Provide the [x, y] coordinate of the cell's center where the given text is located.  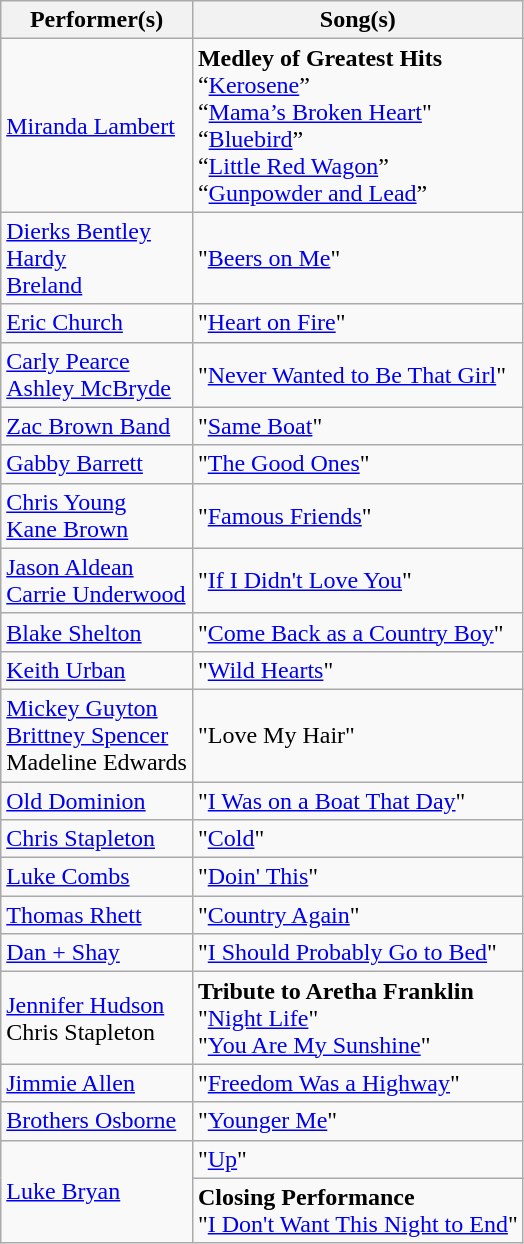
"If I Didn't Love You" [358, 580]
Miranda Lambert [97, 126]
"Famous Friends" [358, 516]
Jimmie Allen [97, 1083]
"Same Boat" [358, 426]
"I Should Probably Go to Bed" [358, 953]
"Love My Hair" [358, 735]
Closing Performance"I Don't Want This Night to End" [358, 1210]
"Country Again" [358, 915]
"Come Back as a Country Boy" [358, 632]
"Wild Hearts" [358, 670]
"Beers on Me" [358, 258]
Dan + Shay [97, 953]
Mickey GuytonBrittney SpencerMadeline Edwards [97, 735]
Chris Young Kane Brown [97, 516]
"Up" [358, 1159]
"Doin' This" [358, 877]
Dierks Bentley Hardy Breland [97, 258]
"Cold" [358, 839]
Jason Aldean Carrie Underwood [97, 580]
"The Good Ones" [358, 464]
Song(s) [358, 20]
Performer(s) [97, 20]
Luke Bryan [97, 1192]
Old Dominion [97, 801]
"I Was on a Boat That Day" [358, 801]
"Freedom Was a Highway" [358, 1083]
Tribute to Aretha Franklin"Night Life""You Are My Sunshine" [358, 1018]
Blake Shelton [97, 632]
"Never Wanted to Be That Girl" [358, 374]
"Younger Me" [358, 1121]
Brothers Osborne [97, 1121]
Carly Pearce Ashley McBryde [97, 374]
Eric Church [97, 323]
Gabby Barrett [97, 464]
Luke Combs [97, 877]
Keith Urban [97, 670]
Chris Stapleton [97, 839]
Zac Brown Band [97, 426]
Jennifer Hudson Chris Stapleton [97, 1018]
"Heart on Fire" [358, 323]
Medley of Greatest Hits“Kerosene”“Mama’s Broken Heart"“Bluebird”“Little Red Wagon”“Gunpowder and Lead” [358, 126]
Thomas Rhett [97, 915]
